Provide the [x, y] coordinate of the cell's center where the given text is located.  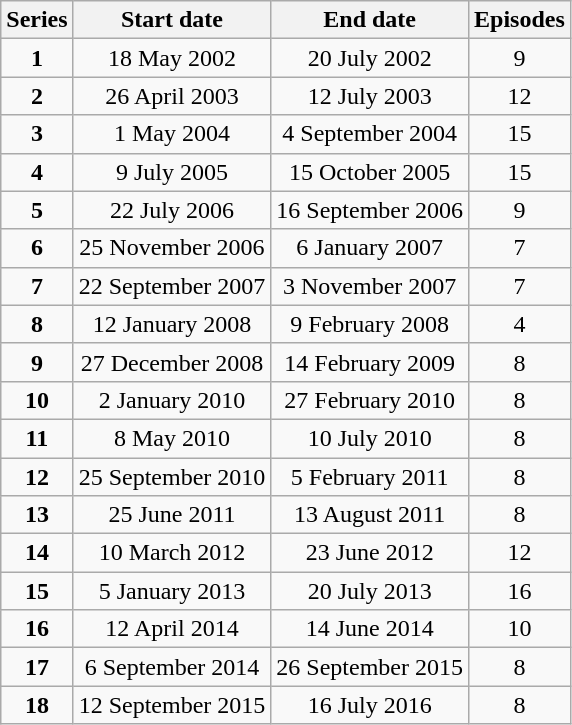
10 July 2010 [370, 438]
1 [37, 58]
14 February 2009 [370, 362]
27 December 2008 [172, 362]
5 January 2013 [172, 591]
14 [37, 553]
Series [37, 20]
6 January 2007 [370, 248]
6 September 2014 [172, 667]
3 November 2007 [370, 286]
9 February 2008 [370, 324]
17 [37, 667]
22 September 2007 [172, 286]
Episodes [520, 20]
18 May 2002 [172, 58]
End date [370, 20]
26 April 2003 [172, 96]
25 September 2010 [172, 477]
6 [37, 248]
25 June 2011 [172, 515]
Start date [172, 20]
23 June 2012 [370, 553]
16 July 2016 [370, 705]
2 January 2010 [172, 400]
14 June 2014 [370, 629]
26 September 2015 [370, 667]
4 September 2004 [370, 134]
5 February 2011 [370, 477]
5 [37, 210]
13 [37, 515]
15 October 2005 [370, 172]
25 November 2006 [172, 248]
1 May 2004 [172, 134]
22 July 2006 [172, 210]
12 September 2015 [172, 705]
27 February 2010 [370, 400]
10 March 2012 [172, 553]
2 [37, 96]
16 September 2006 [370, 210]
20 July 2013 [370, 591]
8 May 2010 [172, 438]
3 [37, 134]
9 July 2005 [172, 172]
12 January 2008 [172, 324]
12 April 2014 [172, 629]
12 July 2003 [370, 96]
20 July 2002 [370, 58]
18 [37, 705]
11 [37, 438]
13 August 2011 [370, 515]
